Identify which cell holds the provided text, then report its (x, y) central coordinate. 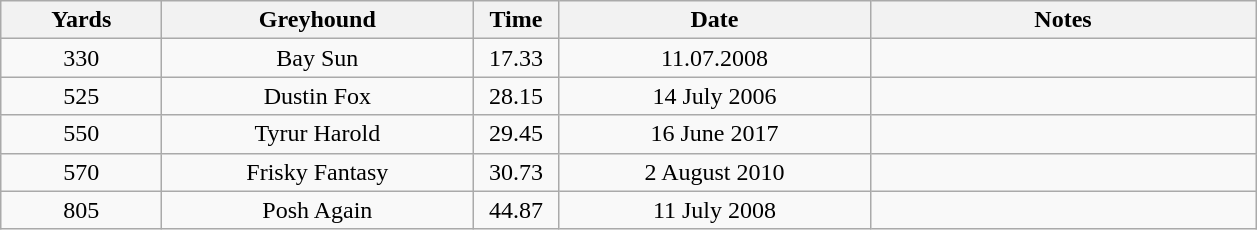
Posh Again (318, 210)
Tyrur Harold (318, 134)
Date (714, 20)
330 (82, 58)
14 July 2006 (714, 96)
525 (82, 96)
11.07.2008 (714, 58)
Frisky Fantasy (318, 172)
17.33 (516, 58)
550 (82, 134)
44.87 (516, 210)
Time (516, 20)
Notes (1063, 20)
Bay Sun (318, 58)
30.73 (516, 172)
16 June 2017 (714, 134)
Dustin Fox (318, 96)
570 (82, 172)
805 (82, 210)
11 July 2008 (714, 210)
29.45 (516, 134)
2 August 2010 (714, 172)
Yards (82, 20)
28.15 (516, 96)
Greyhound (318, 20)
